Extract the (x, y) coordinate from the center of the cell holding the provided text.  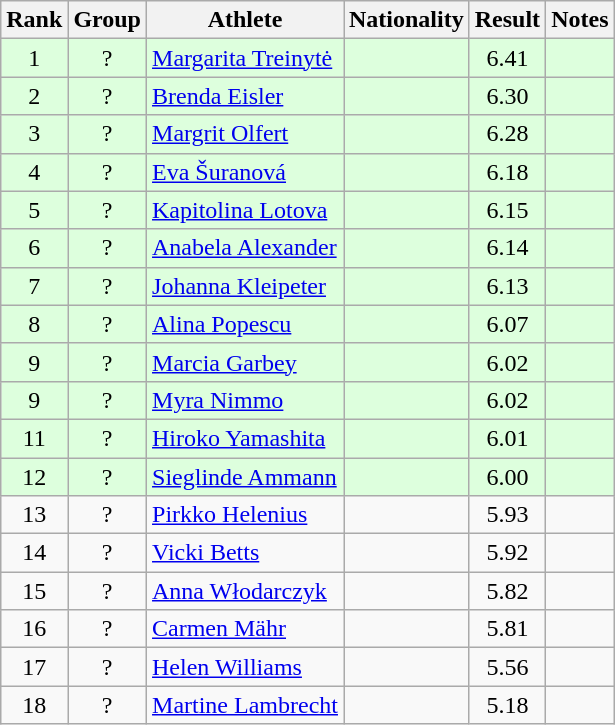
6.18 (507, 172)
Myra Nimmo (246, 400)
3 (34, 134)
Kapitolina Lotova (246, 210)
13 (34, 515)
2 (34, 96)
6.00 (507, 477)
Alina Popescu (246, 324)
15 (34, 591)
Brenda Eisler (246, 96)
17 (34, 667)
6.15 (507, 210)
1 (34, 58)
Johanna Kleipeter (246, 286)
5.82 (507, 591)
Result (507, 20)
Eva Šuranová (246, 172)
Anabela Alexander (246, 248)
6.07 (507, 324)
Helen Williams (246, 667)
Notes (580, 20)
Margarita Treinytė (246, 58)
5.18 (507, 705)
6.30 (507, 96)
4 (34, 172)
Pirkko Helenius (246, 515)
Anna Włodarczyk (246, 591)
6 (34, 248)
18 (34, 705)
12 (34, 477)
6.01 (507, 438)
6.28 (507, 134)
Group (108, 20)
Vicki Betts (246, 553)
Martine Lambrecht (246, 705)
Marcia Garbey (246, 362)
5.92 (507, 553)
5.81 (507, 629)
5.56 (507, 667)
5.93 (507, 515)
Sieglinde Ammann (246, 477)
14 (34, 553)
6.13 (507, 286)
7 (34, 286)
8 (34, 324)
11 (34, 438)
16 (34, 629)
Carmen Mähr (246, 629)
Margrit Olfert (246, 134)
Hiroko Yamashita (246, 438)
Athlete (246, 20)
Nationality (407, 20)
5 (34, 210)
Rank (34, 20)
6.14 (507, 248)
6.41 (507, 58)
